Pinpoint the cell where the given text exists, returning its [x, y] midpoint coordinate. 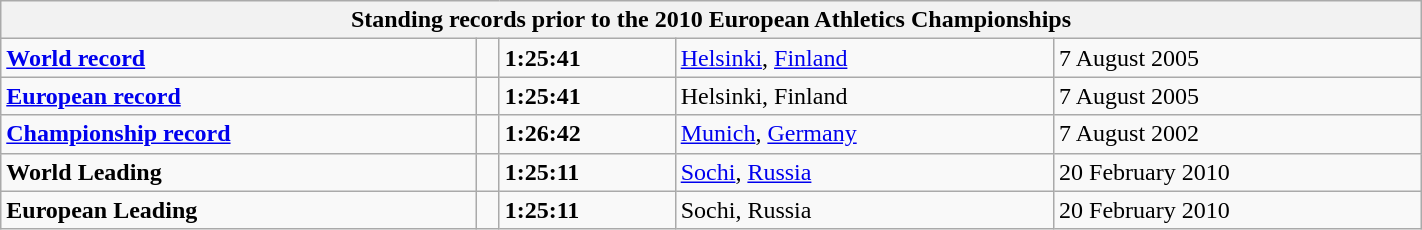
European Leading [239, 210]
7 August 2002 [1238, 134]
World Leading [239, 172]
Munich, Germany [864, 134]
European record [239, 96]
World record [239, 58]
1:26:42 [587, 134]
Championship record [239, 134]
Standing records prior to the 2010 European Athletics Championships [711, 20]
